Detect which cell encompasses the target text, then output its (X, Y) center coordinate. 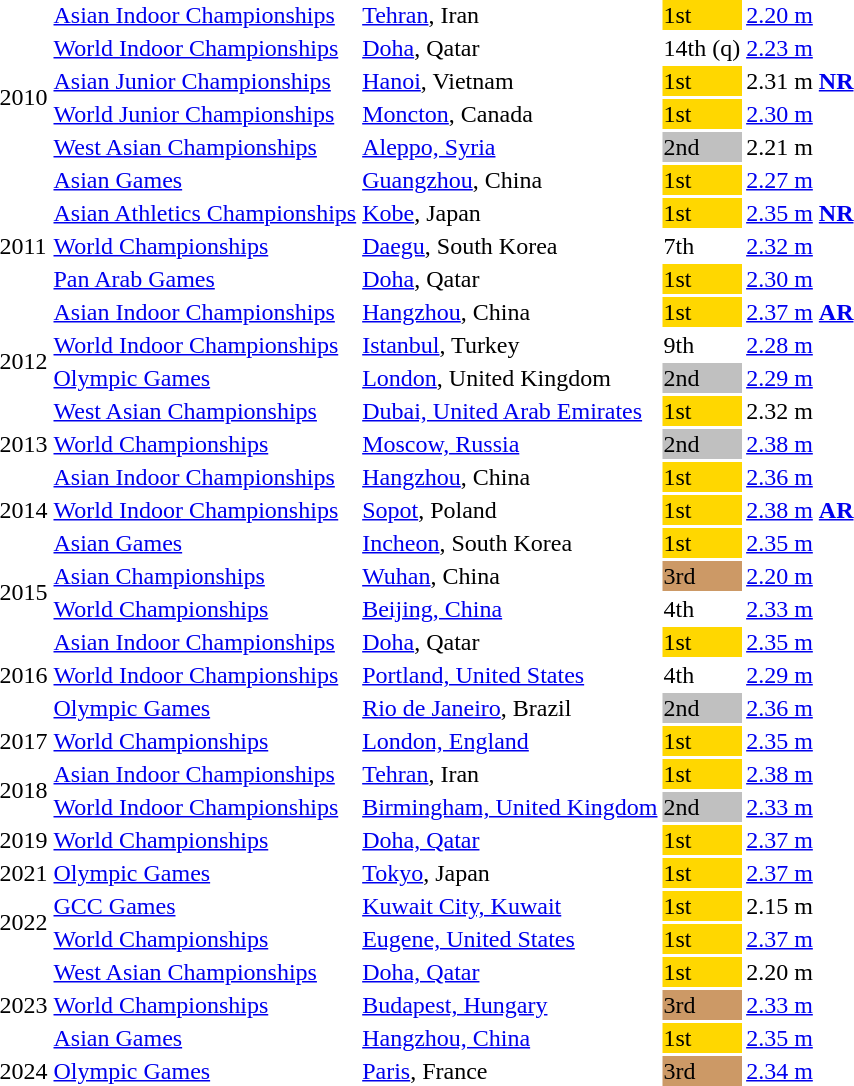
GCC Games (205, 906)
World Junior Championships (205, 114)
Kuwait City, Kuwait (510, 906)
14th (q) (702, 48)
Wuhan, China (510, 576)
London, United Kingdom (510, 378)
9th (702, 345)
Guangzhou, China (510, 180)
Birmingham, United Kingdom (510, 807)
Asian Championships (205, 576)
Moscow, Russia (510, 444)
Dubai, United Arab Emirates (510, 411)
Rio de Janeiro, Brazil (510, 708)
Pan Arab Games (205, 279)
Kobe, Japan (510, 213)
Incheon, South Korea (510, 543)
Portland, United States (510, 675)
Moncton, Canada (510, 114)
Beijing, China (510, 609)
Paris, France (510, 1071)
Budapest, Hungary (510, 1005)
Eugene, United States (510, 939)
Asian Junior Championships (205, 81)
London, England (510, 741)
Sopot, Poland (510, 510)
Daegu, South Korea (510, 246)
Istanbul, Turkey (510, 345)
Aleppo, Syria (510, 147)
7th (702, 246)
Asian Athletics Championships (205, 213)
Hanoi, Vietnam (510, 81)
Tokyo, Japan (510, 873)
